Identify which cell holds the provided text, then report its [x, y] central coordinate. 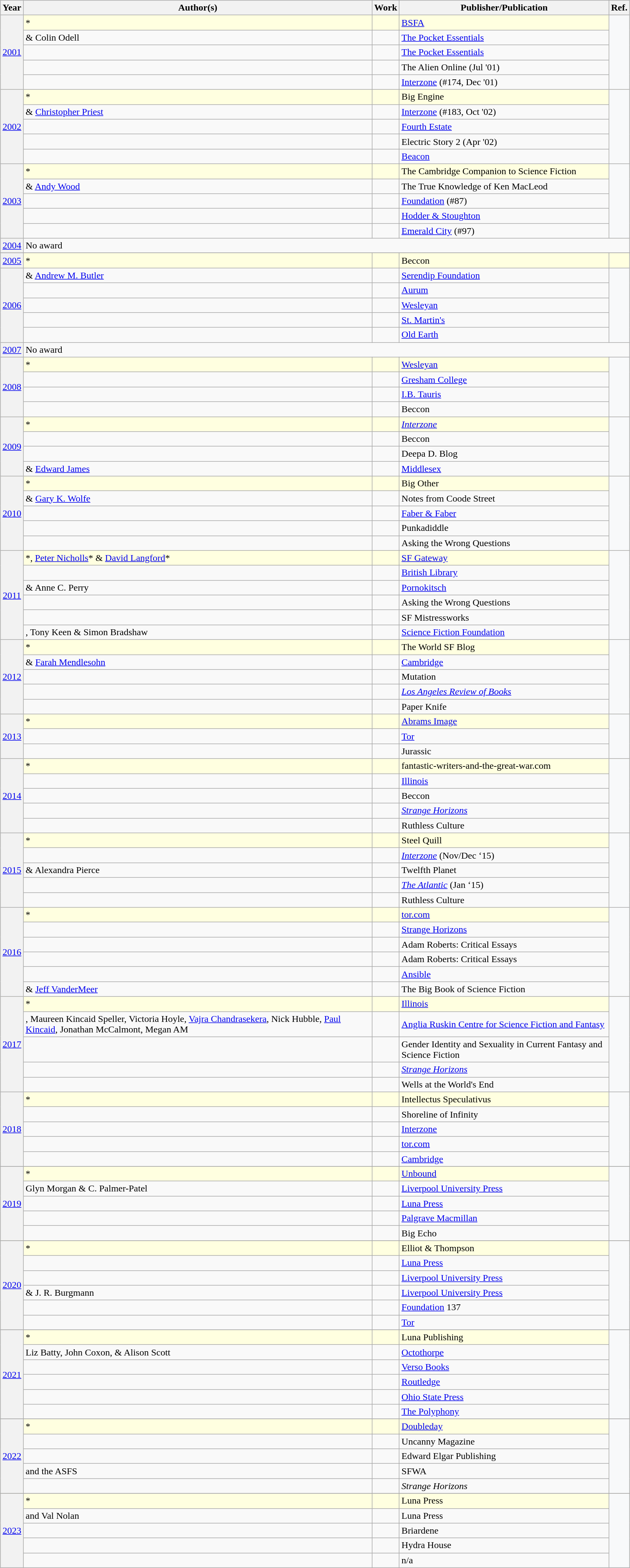
Routledge [504, 1382]
2021 [12, 1374]
2023 [12, 1530]
and Val Nolan [198, 1516]
Big Engine [504, 97]
Aurum [504, 290]
Faber & Faber [504, 513]
& Alexandra Pierce [198, 870]
Interzone (#183, Oct '02) [504, 112]
Work [386, 8]
Beacon [504, 156]
2014 [12, 796]
2016 [12, 952]
Elliot & Thompson [504, 1248]
2018 [12, 1129]
2007 [12, 350]
Glyn Morgan & C. Palmer-Patel [198, 1189]
Publisher/Publication [504, 8]
Ohio State Press [504, 1397]
The Alien Online (Jul '01) [504, 67]
Palgrave Macmillan [504, 1218]
Shoreline of Infinity [504, 1114]
SF Mistressworks [504, 617]
2004 [12, 246]
Ref. [619, 8]
& Jeff VanderMeer [198, 989]
St. Martin's [504, 320]
2008 [12, 387]
Luna Publishing [504, 1337]
2012 [12, 677]
& Christopher Priest [198, 112]
Liz Batty, John Coxon, & Alison Scott [198, 1352]
Edward Elgar Publishing [504, 1456]
Doubleday [504, 1427]
Electric Story 2 (Apr '02) [504, 141]
Briardene [504, 1530]
Middlesex [504, 469]
Uncanny Magazine [504, 1441]
Los Angeles Review of Books [504, 692]
Hodder & Stoughton [504, 216]
Verso Books [504, 1367]
Punkadiddle [504, 528]
& Anne C. Perry [198, 588]
2015 [12, 870]
Fourth Estate [504, 127]
Anglia Ruskin Centre for Science Fiction and Fantasy [504, 1024]
Year [12, 8]
2010 [12, 513]
Twelfth Planet [504, 870]
Big Echo [504, 1233]
2011 [12, 595]
*, Peter Nicholls* & David Langford* [198, 558]
2002 [12, 127]
2022 [12, 1456]
The Polyphony [504, 1412]
Gresham College [504, 379]
2013 [12, 736]
The Atlantic (Jan ‘15) [504, 885]
Foundation (#87) [504, 201]
The Big Book of Science Fiction [504, 989]
& Colin Odell [198, 38]
n/a [504, 1560]
Steel Quill [504, 840]
2009 [12, 446]
and the ASFS [198, 1471]
2020 [12, 1285]
2017 [12, 1044]
Wells at the World's End [504, 1084]
Ansible [504, 974]
The Cambridge Companion to Science Fiction [504, 171]
2005 [12, 261]
Hydra House [504, 1545]
Science Fiction Foundation [504, 632]
Mutation [504, 677]
Big Other [504, 484]
The True Knowledge of Ken MacLeod [504, 186]
, Tony Keen & Simon Bradshaw [198, 632]
SF Gateway [504, 558]
Jurassic [504, 751]
2003 [12, 201]
SFWA [504, 1471]
Abrams Image [504, 721]
Notes from Coode Street [504, 498]
Interzone (Nov/Dec ‘15) [504, 855]
Octothorpe [504, 1352]
& Farah Mendlesohn [198, 662]
I.B. Tauris [504, 394]
fantastic-writers-and-the-great-war.com [504, 766]
Serendip Foundation [504, 275]
Gender Identity and Sexuality in Current Fantasy and Science Fiction [504, 1049]
Unbound [504, 1174]
Paper Knife [504, 707]
2006 [12, 305]
2001 [12, 52]
The World SF Blog [504, 647]
& Andrew M. Butler [198, 275]
2019 [12, 1204]
Deepa D. Blog [504, 454]
, Maureen Kincaid Speller, Victoria Hoyle, Vajra Chandrasekera, Nick Hubble, Paul Kincaid, Jonathan McCalmont, Megan AM [198, 1024]
British Library [504, 573]
BSFA [504, 23]
Old Earth [504, 335]
& J. R. Burgmann [198, 1293]
Interzone (#174, Dec '01) [504, 82]
& Edward James [198, 469]
Emerald City (#97) [504, 231]
Intellectus Speculativus [504, 1099]
Pornokitsch [504, 588]
& Andy Wood [198, 186]
& Gary K. Wolfe [198, 498]
Author(s) [198, 8]
Foundation 137 [504, 1307]
